Return the [x, y] coordinate for the center point of the cell that contains the specified text.  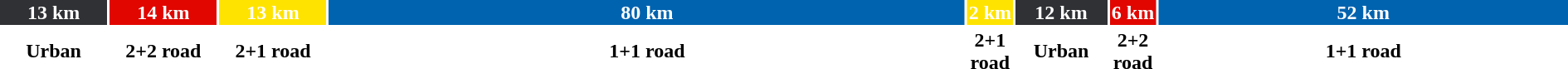
80 km [647, 12]
12 km [1062, 12]
52 km [1364, 12]
14 km [163, 12]
6 km [1133, 12]
2 km [990, 12]
